Output the [x, y] coordinate of the center of the cell containing the given text.  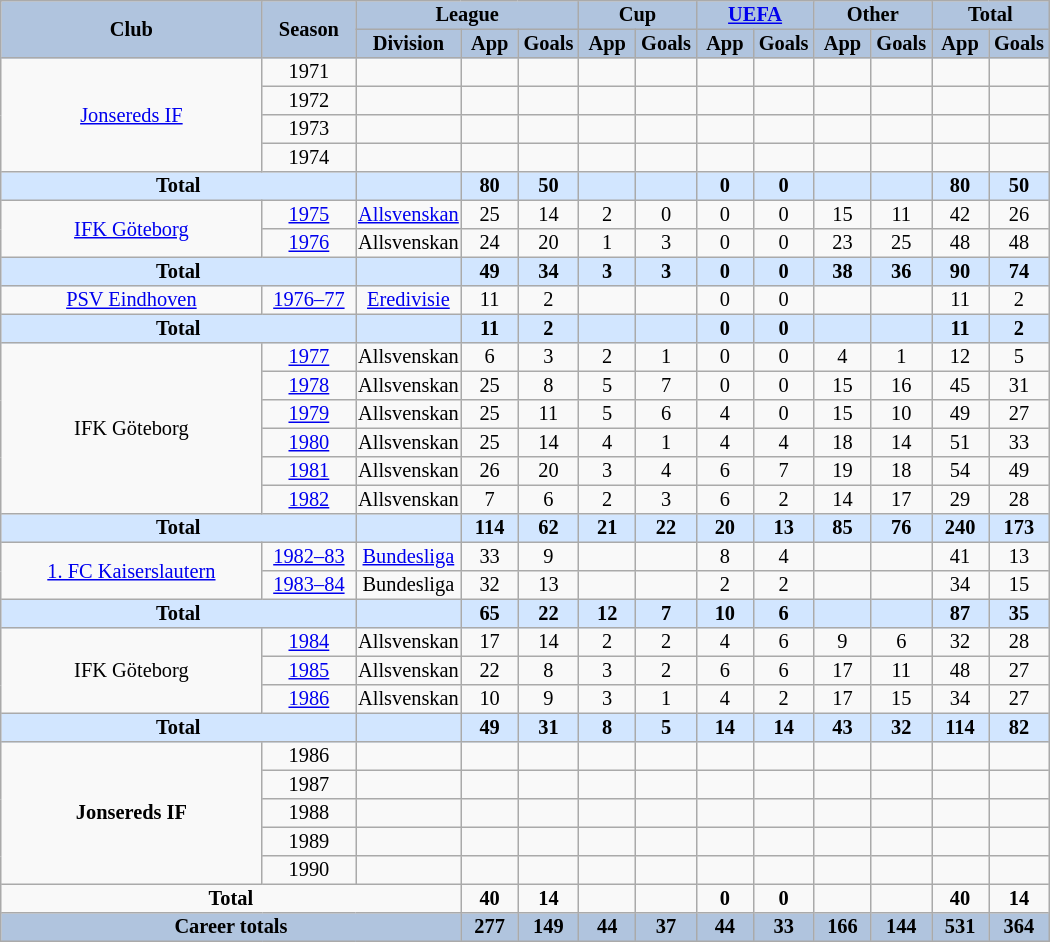
85 [842, 528]
1976–77 [309, 300]
1982–83 [309, 556]
36 [902, 271]
51 [960, 442]
62 [548, 528]
1982 [309, 499]
277 [490, 927]
1. FC Kaiserslautern [132, 570]
144 [902, 927]
41 [960, 556]
74 [1020, 271]
1981 [309, 471]
364 [1020, 927]
54 [960, 471]
37 [666, 927]
UEFA [755, 15]
45 [960, 385]
43 [842, 727]
1987 [309, 784]
Other [873, 15]
166 [842, 927]
Career totals [231, 927]
1988 [309, 813]
87 [960, 613]
1975 [309, 214]
PSV Eindhoven [132, 300]
21 [608, 528]
531 [960, 927]
Division [408, 43]
23 [842, 243]
240 [960, 528]
Club [132, 30]
1976 [309, 243]
1985 [309, 670]
Cup [638, 15]
1980 [309, 442]
1979 [309, 414]
65 [490, 613]
24 [490, 243]
1989 [309, 841]
35 [1020, 613]
League [468, 15]
29 [960, 499]
38 [842, 271]
1990 [309, 870]
Season [309, 30]
1983–84 [309, 585]
Eredivisie [408, 300]
1977 [309, 357]
149 [548, 927]
1972 [309, 100]
82 [1020, 727]
1974 [309, 157]
1971 [309, 72]
76 [902, 528]
90 [960, 271]
1978 [309, 385]
1973 [309, 129]
173 [1020, 528]
16 [902, 385]
1984 [309, 642]
42 [960, 214]
19 [842, 471]
